Find where the given text appears and provide that cell's center as (X, Y) coordinate. 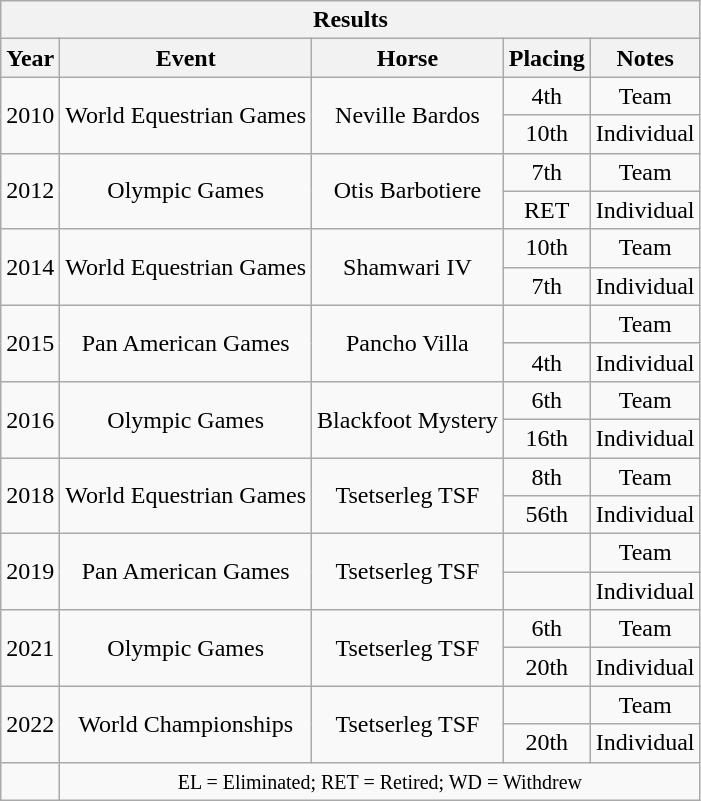
Notes (645, 58)
Results (350, 20)
2010 (30, 115)
Neville Bardos (408, 115)
2019 (30, 572)
World Championships (186, 724)
Shamwari IV (408, 267)
16th (546, 438)
2022 (30, 724)
Year (30, 58)
Placing (546, 58)
2016 (30, 419)
2014 (30, 267)
Otis Barbotiere (408, 191)
RET (546, 210)
EL = Eliminated; RET = Retired; WD = Withdrew (380, 781)
2018 (30, 496)
2021 (30, 648)
Blackfoot Mystery (408, 419)
2012 (30, 191)
8th (546, 477)
Event (186, 58)
Pancho Villa (408, 343)
56th (546, 515)
2015 (30, 343)
Horse (408, 58)
